Scan for the cell matching the given text and deliver its (x, y) coordinate at center. 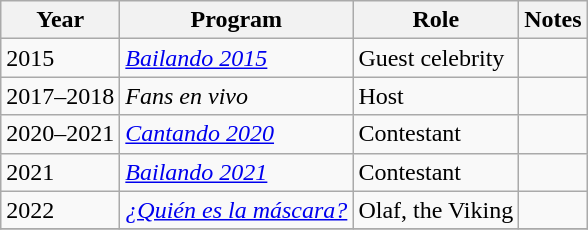
2022 (60, 210)
Role (436, 20)
Bailando 2021 (236, 172)
¿Quién es la máscara? (236, 210)
Notes (553, 20)
Year (60, 20)
Program (236, 20)
Fans en vivo (236, 96)
Host (436, 96)
Cantando 2020 (236, 134)
Bailando 2015 (236, 58)
Olaf, the Viking (436, 210)
Guest celebrity (436, 58)
2015 (60, 58)
2017–2018 (60, 96)
2021 (60, 172)
2020–2021 (60, 134)
